Search for the cell housing the specified text and yield its [x, y] center coordinate. 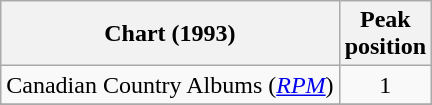
Chart (1993) [170, 34]
Canadian Country Albums (RPM) [170, 85]
Peakposition [385, 34]
1 [385, 85]
